Locate the cell with the specified text and output its [x, y] center coordinate. 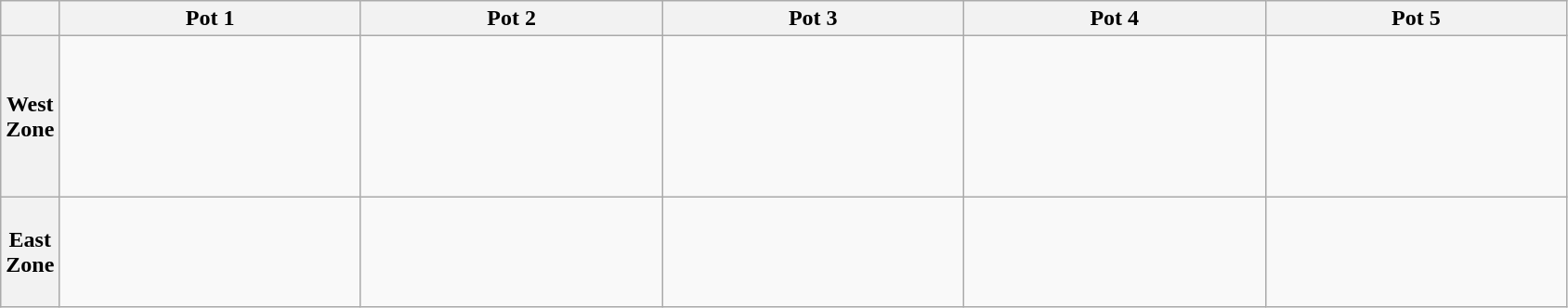
Pot 1 [210, 19]
Pot 2 [511, 19]
East Zone [30, 252]
Pot 5 [1416, 19]
West Zone [30, 117]
Pot 4 [1115, 19]
Pot 3 [814, 19]
